Return [x, y] of the center of cell containing provided text 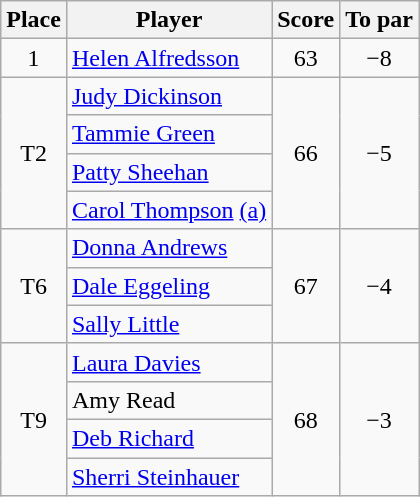
1 [34, 58]
T9 [34, 419]
Place [34, 20]
To par [380, 20]
−3 [380, 419]
Laura Davies [168, 362]
Score [306, 20]
−5 [380, 153]
Helen Alfredsson [168, 58]
T2 [34, 153]
Judy Dickinson [168, 96]
Dale Eggeling [168, 286]
T6 [34, 286]
68 [306, 419]
Player [168, 20]
63 [306, 58]
Donna Andrews [168, 248]
−4 [380, 286]
Carol Thompson (a) [168, 210]
67 [306, 286]
−8 [380, 58]
Patty Sheehan [168, 172]
Sherri Steinhauer [168, 477]
66 [306, 153]
Sally Little [168, 324]
Deb Richard [168, 438]
Tammie Green [168, 134]
Amy Read [168, 400]
